Return [x, y] of the center of cell containing provided text 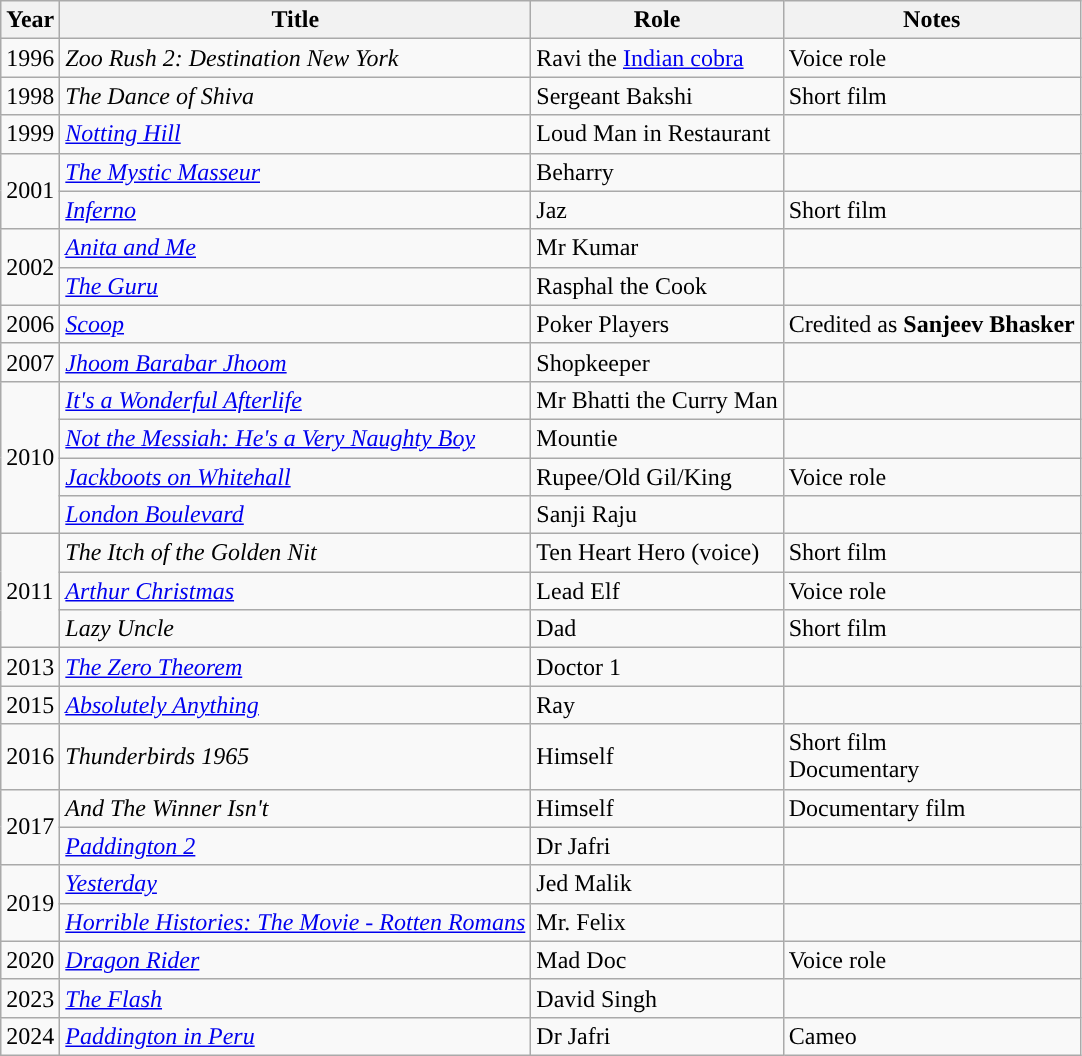
Arthur Christmas [296, 591]
The Flash [296, 998]
2001 [30, 191]
Documentary film [932, 808]
Doctor 1 [657, 667]
Mad Doc [657, 960]
Thunderbirds 1965 [296, 756]
2023 [30, 998]
Paddington in Peru [296, 1036]
Loud Man in Restaurant [657, 134]
2016 [30, 756]
2020 [30, 960]
Credited as Sanjeev Bhasker [932, 324]
Jhoom Barabar Jhoom [296, 362]
2024 [30, 1036]
Paddington 2 [296, 846]
Mr. Felix [657, 922]
Jed Malik [657, 884]
Ravi the Indian cobra [657, 58]
The Dance of Shiva [296, 96]
Horrible Histories: The Movie - Rotten Romans [296, 922]
Absolutely Anything [296, 705]
The Mystic Masseur [296, 172]
Ray [657, 705]
1996 [30, 58]
Zoo Rush 2: Destination New York [296, 58]
Mountie [657, 438]
Sanji Raju [657, 515]
Dragon Rider [296, 960]
David Singh [657, 998]
Short filmDocumentary [932, 756]
2019 [30, 903]
Notting Hill [296, 134]
Jackboots on Whitehall [296, 477]
The Itch of the Golden Nit [296, 553]
Ten Heart Hero (voice) [657, 553]
Dad [657, 629]
Inferno [296, 210]
Beharry [657, 172]
Cameo [932, 1036]
And The Winner Isn't [296, 808]
2015 [30, 705]
Lazy Uncle [296, 629]
2002 [30, 267]
Anita and Me [296, 248]
Poker Players [657, 324]
Not the Messiah: He's a Very Naughty Boy [296, 438]
Role [657, 20]
Year [30, 20]
London Boulevard [296, 515]
1999 [30, 134]
Title [296, 20]
Scoop [296, 324]
Lead Elf [657, 591]
2007 [30, 362]
Yesterday [296, 884]
Rupee/Old Gil/King [657, 477]
The Zero Theorem [296, 667]
2010 [30, 457]
2013 [30, 667]
Sergeant Bakshi [657, 96]
Jaz [657, 210]
It's a Wonderful Afterlife [296, 400]
Mr Bhatti the Curry Man [657, 400]
1998 [30, 96]
The Guru [296, 286]
2017 [30, 827]
2011 [30, 591]
Rasphal the Cook [657, 286]
Mr Kumar [657, 248]
Shopkeeper [657, 362]
Notes [932, 20]
2006 [30, 324]
